Pinpoint the cell where the given text exists, returning its [x, y] midpoint coordinate. 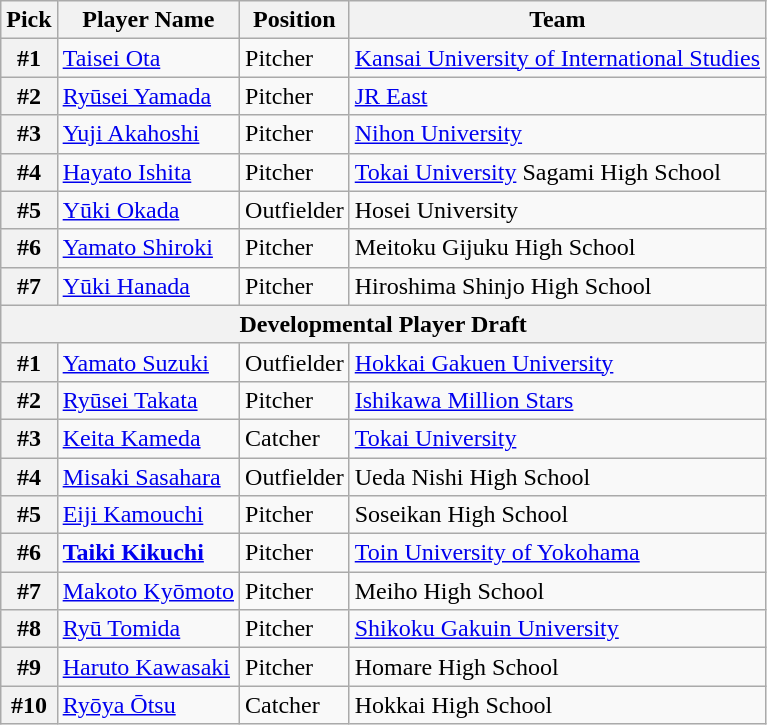
Nihon University [557, 134]
Hokkai High School [557, 705]
Eiji Kamouchi [148, 515]
Toin University of Yokohama [557, 553]
Hiroshima Shinjo High School [557, 286]
Tokai University Sagami High School [557, 172]
Hokkai Gakuen University [557, 362]
Haruto Kawasaki [148, 667]
Ishikawa Million Stars [557, 400]
Soseikan High School [557, 515]
Yamato Shiroki [148, 248]
Player Name [148, 20]
Ryū Tomida [148, 629]
Yamato Suzuki [148, 362]
Keita Kameda [148, 438]
Ryōya Ōtsu [148, 705]
Meiho High School [557, 591]
Tokai University [557, 438]
#10 [29, 705]
Ryūsei Yamada [148, 96]
Position [295, 20]
Shikoku Gakuin University [557, 629]
Team [557, 20]
Ryūsei Takata [148, 400]
JR East [557, 96]
Kansai University of International Studies [557, 58]
Taisei Ota [148, 58]
Developmental Player Draft [384, 324]
#9 [29, 667]
Ueda Nishi High School [557, 477]
Makoto Kyōmoto [148, 591]
#8 [29, 629]
Homare High School [557, 667]
Hosei University [557, 210]
Misaki Sasahara [148, 477]
Yūki Okada [148, 210]
Taiki Kikuchi [148, 553]
Yuji Akahoshi [148, 134]
Yūki Hanada [148, 286]
Hayato Ishita [148, 172]
Pick [29, 20]
Meitoku Gijuku High School [557, 248]
